Scan for the cell matching the given text and deliver its [X, Y] coordinate at center. 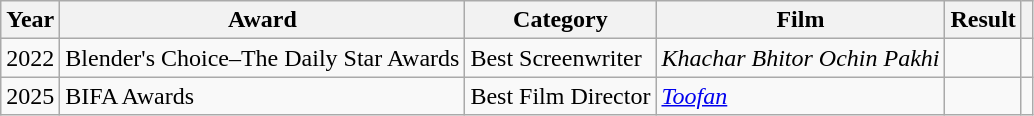
Result [983, 20]
Best Screenwriter [560, 58]
Toofan [800, 96]
Year [30, 20]
Category [560, 20]
Film [800, 20]
2025 [30, 96]
Award [262, 20]
2022 [30, 58]
Best Film Director [560, 96]
Blender's Choice–The Daily Star Awards [262, 58]
Khachar Bhitor Ochin Pakhi [800, 58]
BIFA Awards [262, 96]
